Return [X, Y] of the center of cell containing provided text 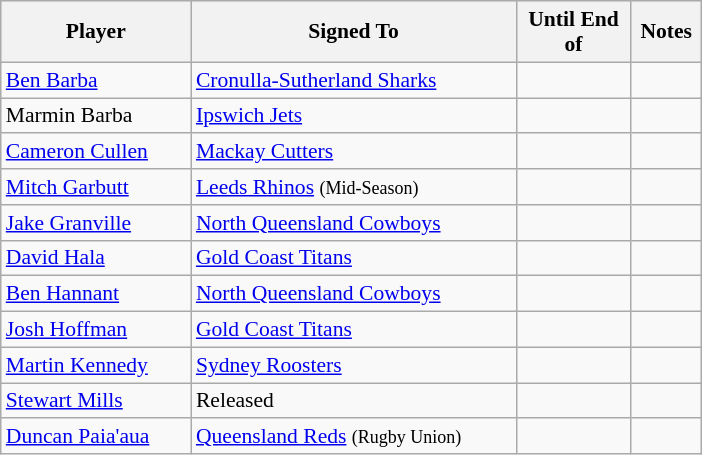
Released [354, 401]
Ben Barba [96, 80]
Ben Hannant [96, 294]
Player [96, 32]
Cameron Cullen [96, 152]
Queensland Reds (Rugby Union) [354, 437]
Mitch Garbutt [96, 187]
Stewart Mills [96, 401]
Mackay Cutters [354, 152]
Martin Kennedy [96, 365]
Signed To [354, 32]
Duncan Paia'aua [96, 437]
Cronulla-Sutherland Sharks [354, 80]
Ipswich Jets [354, 116]
David Hala [96, 258]
Until End of [574, 32]
Marmin Barba [96, 116]
Notes [666, 32]
Josh Hoffman [96, 330]
Sydney Roosters [354, 365]
Leeds Rhinos (Mid-Season) [354, 187]
Jake Granville [96, 223]
